From the cell containing the given text, extract its center point as [x, y] coordinate. 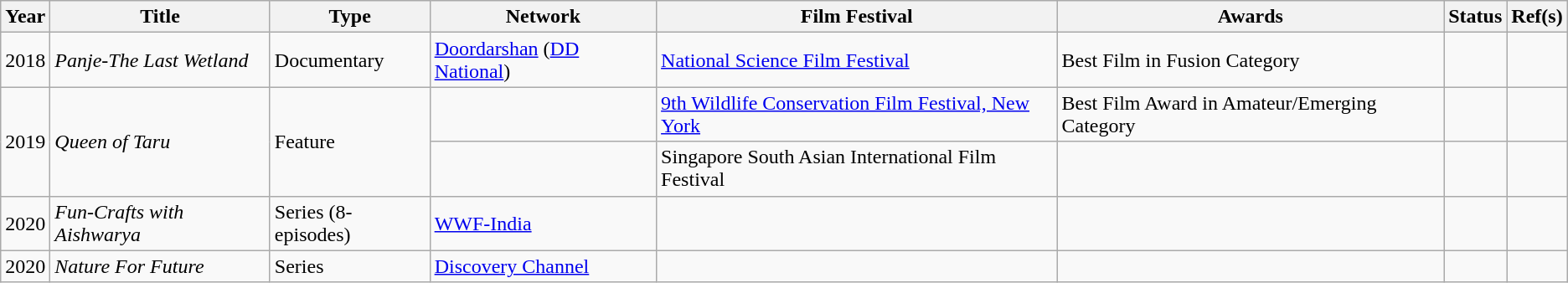
Discovery Channel [543, 266]
WWF-India [543, 223]
Year [25, 17]
Series (8-episodes) [350, 223]
Singapore South Asian International Film Festival [857, 169]
Queen of Taru [161, 141]
Title [161, 17]
9th Wildlife Conservation Film Festival, New York [857, 114]
Ref(s) [1537, 17]
Awards [1251, 17]
Fun-Crafts with Aishwarya [161, 223]
Panje-The Last Wetland [161, 60]
Doordarshan (DD National) [543, 60]
Feature [350, 141]
2019 [25, 141]
Type [350, 17]
Network [543, 17]
2018 [25, 60]
Film Festival [857, 17]
Series [350, 266]
National Science Film Festival [857, 60]
Documentary [350, 60]
Best Film Award in Amateur/Emerging Category [1251, 114]
Nature For Future [161, 266]
Status [1476, 17]
Best Film in Fusion Category [1251, 60]
